Extract the [x, y] coordinate from the center of the cell holding the provided text.  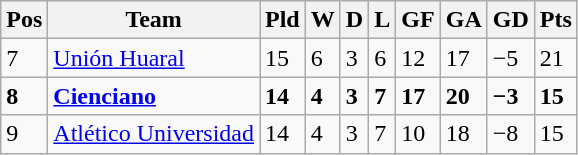
18 [464, 134]
Pos [24, 20]
Atlético Universidad [154, 134]
21 [556, 58]
12 [418, 58]
20 [464, 96]
Pld [283, 20]
GD [510, 20]
GF [418, 20]
8 [24, 96]
−3 [510, 96]
Cienciano [154, 96]
GA [464, 20]
D [354, 20]
W [322, 20]
Team [154, 20]
Pts [556, 20]
Unión Huaral [154, 58]
−8 [510, 134]
10 [418, 134]
L [382, 20]
−5 [510, 58]
9 [24, 134]
